Identify which cell holds the provided text, then report its [X, Y] central coordinate. 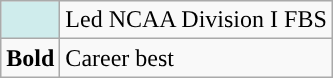
Career best [196, 58]
Bold [30, 58]
Led NCAA Division I FBS [196, 20]
